Pinpoint the cell where the given text exists, returning its [X, Y] midpoint coordinate. 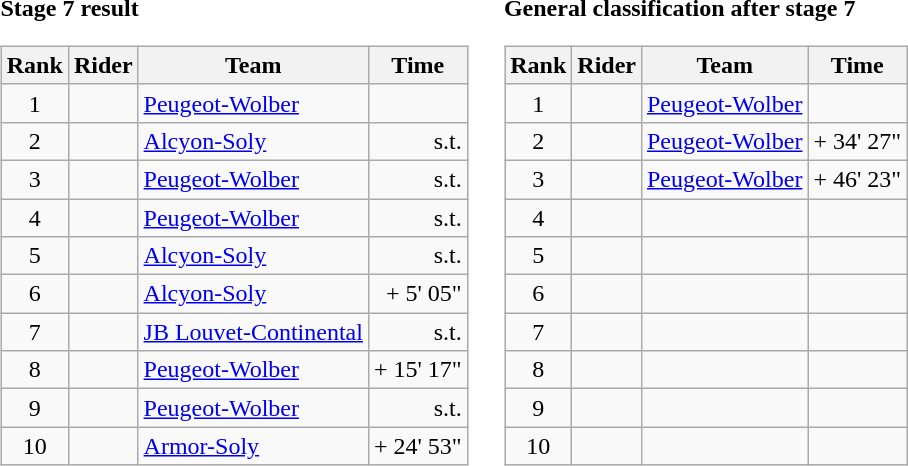
+ 15' 17" [418, 370]
+ 5' 05" [418, 294]
+ 24' 53" [418, 446]
+ 46' 23" [858, 179]
Armor-Soly [253, 446]
+ 34' 27" [858, 141]
JB Louvet-Continental [253, 332]
